Identify which cell holds the provided text, then report its [x, y] central coordinate. 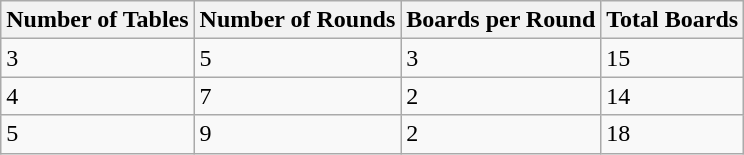
18 [672, 134]
4 [98, 96]
7 [298, 96]
14 [672, 96]
15 [672, 58]
9 [298, 134]
Number of Tables [98, 20]
Total Boards [672, 20]
Boards per Round [501, 20]
Number of Rounds [298, 20]
